Return [X, Y] of the center of cell containing provided text 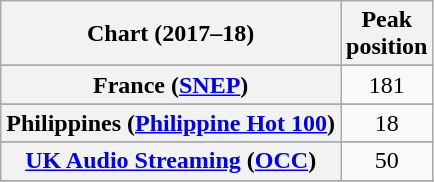
Philippines (Philippine Hot 100) [171, 123]
18 [387, 123]
France (SNEP) [171, 85]
50 [387, 161]
Peakposition [387, 34]
181 [387, 85]
UK Audio Streaming (OCC) [171, 161]
Chart (2017–18) [171, 34]
